Provide the (X, Y) coordinate of the cell's center where the given text is located.  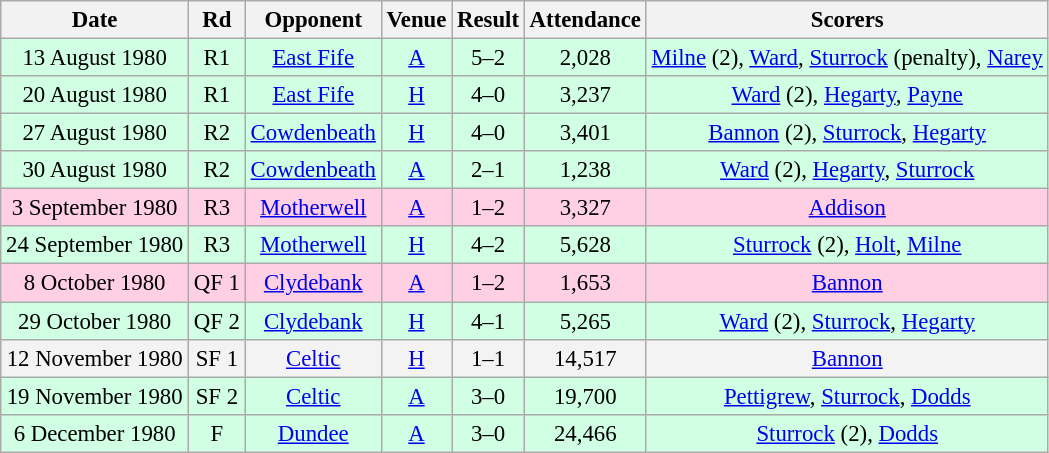
Dundee (313, 433)
Scorers (847, 20)
Addison (847, 208)
19,700 (585, 396)
Ward (2), Hegarty, Sturrock (847, 170)
12 November 1980 (95, 358)
QF 2 (218, 321)
24 September 1980 (95, 245)
Pettigrew, Sturrock, Dodds (847, 396)
5,628 (585, 245)
20 August 1980 (95, 95)
F (218, 433)
Ward (2), Sturrock, Hegarty (847, 321)
3,237 (585, 95)
Venue (416, 20)
Sturrock (2), Holt, Milne (847, 245)
27 August 1980 (95, 133)
3,401 (585, 133)
29 October 1980 (95, 321)
14,517 (585, 358)
3 September 1980 (95, 208)
6 December 1980 (95, 433)
1,653 (585, 283)
SF 1 (218, 358)
Attendance (585, 20)
4–1 (488, 321)
Ward (2), Hegarty, Payne (847, 95)
13 August 1980 (95, 58)
4–2 (488, 245)
Bannon (2), Sturrock, Hegarty (847, 133)
5,265 (585, 321)
Sturrock (2), Dodds (847, 433)
19 November 1980 (95, 396)
SF 2 (218, 396)
Milne (2), Ward, Sturrock (penalty), Narey (847, 58)
1,238 (585, 170)
Date (95, 20)
24,466 (585, 433)
30 August 1980 (95, 170)
Opponent (313, 20)
Result (488, 20)
3,327 (585, 208)
2–1 (488, 170)
2,028 (585, 58)
QF 1 (218, 283)
5–2 (488, 58)
8 October 1980 (95, 283)
Rd (218, 20)
1–1 (488, 358)
